Search for the cell housing the specified text and yield its [X, Y] center coordinate. 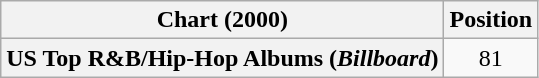
Chart (2000) [222, 20]
81 [491, 58]
Position [491, 20]
US Top R&B/Hip-Hop Albums (Billboard) [222, 58]
